Return the [x, y] coordinate for the center point of the cell that contains the specified text.  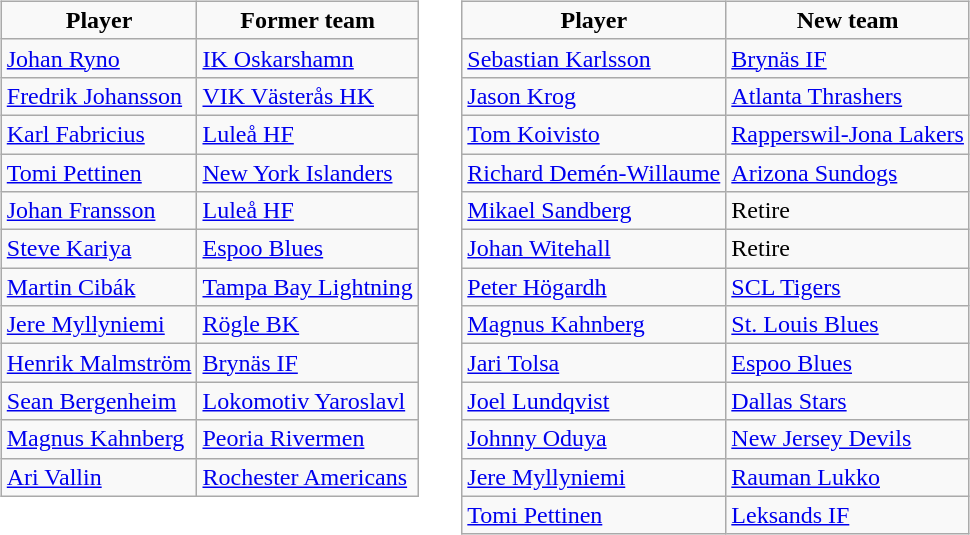
Johan Witehall [594, 249]
Mikael Sandberg [594, 211]
Jason Krog [594, 96]
Johan Fransson [99, 211]
Martin Cibák [99, 287]
Tom Koivisto [594, 134]
Tampa Bay Lightning [308, 287]
New Jersey Devils [848, 439]
Peter Högardh [594, 287]
SCL Tigers [848, 287]
Rapperswil-Jona Lakers [848, 134]
Johan Ryno [99, 58]
Rauman Lukko [848, 477]
Arizona Sundogs [848, 173]
Dallas Stars [848, 401]
Peoria Rivermen [308, 439]
Leksands IF [848, 515]
Sebastian Karlsson [594, 58]
Richard Demén-Willaume [594, 173]
Steve Kariya [99, 249]
Lokomotiv Yaroslavl [308, 401]
New York Islanders [308, 173]
St. Louis Blues [848, 325]
Former team [308, 20]
Sean Bergenheim [99, 401]
Karl Fabricius [99, 134]
Henrik Malmström [99, 363]
Joel Lundqvist [594, 401]
Ari Vallin [99, 477]
Fredrik Johansson [99, 96]
Atlanta Thrashers [848, 96]
Johnny Oduya [594, 439]
New team [848, 20]
VIK Västerås HK [308, 96]
IK Oskarshamn [308, 58]
Jari Tolsa [594, 363]
Rochester Americans [308, 477]
Rögle BK [308, 325]
